Search for the cell housing the specified text and yield its (X, Y) center coordinate. 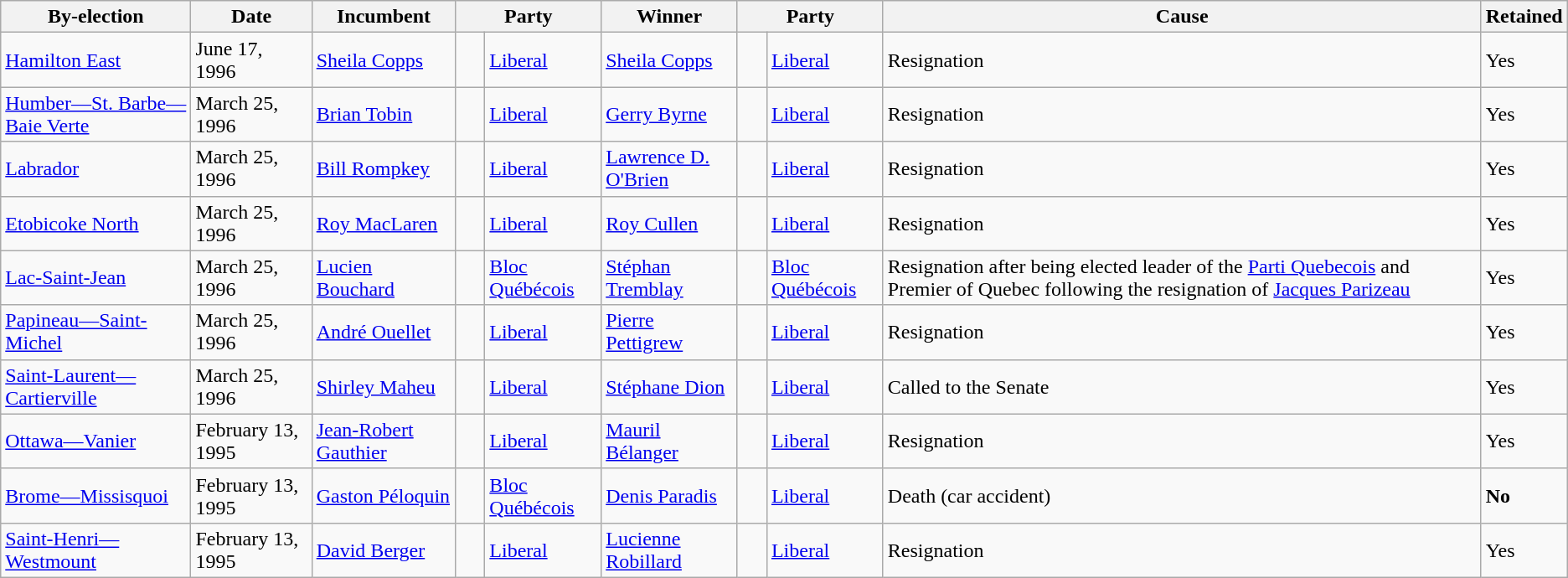
Death (car accident) (1182, 496)
Brian Tobin (384, 114)
Gerry Byrne (670, 114)
Lucienne Robillard (670, 550)
Lawrence D. O'Brien (670, 169)
Papineau—Saint-Michel (95, 332)
Winner (670, 17)
Date (251, 17)
Saint-Henri—Westmount (95, 550)
Saint-Laurent—Cartierville (95, 387)
Roy Cullen (670, 223)
Etobicoke North (95, 223)
André Ouellet (384, 332)
Lac-Saint-Jean (95, 278)
David Berger (384, 550)
Stéphan Tremblay (670, 278)
Ottawa—Vanier (95, 441)
Gaston Péloquin (384, 496)
Pierre Pettigrew (670, 332)
Incumbent (384, 17)
Denis Paradis (670, 496)
Lucien Bouchard (384, 278)
Retained (1524, 17)
By-election (95, 17)
Humber—St. Barbe—Baie Verte (95, 114)
Roy MacLaren (384, 223)
Resignation after being elected leader of the Parti Quebecois and Premier of Quebec following the resignation of Jacques Parizeau (1182, 278)
Bill Rompkey (384, 169)
Stéphane Dion (670, 387)
Jean-Robert Gauthier (384, 441)
Cause (1182, 17)
Brome—Missisquoi (95, 496)
Hamilton East (95, 60)
Called to the Senate (1182, 387)
Mauril Bélanger (670, 441)
June 17, 1996 (251, 60)
Shirley Maheu (384, 387)
No (1524, 496)
Labrador (95, 169)
